Find where the given text appears and provide that cell's center as [x, y] coordinate. 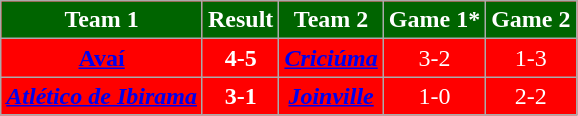
4-5 [240, 58]
3-1 [240, 96]
3-2 [434, 58]
Game 1* [434, 20]
Team 2 [331, 20]
Atlético de Ibirama [102, 96]
2-2 [531, 96]
Joinville [331, 96]
Result [240, 20]
Team 1 [102, 20]
Criciúma [331, 58]
1-3 [531, 58]
Game 2 [531, 20]
1-0 [434, 96]
Avaí [102, 58]
